Extract the (X, Y) coordinate from the center of the cell holding the provided text.  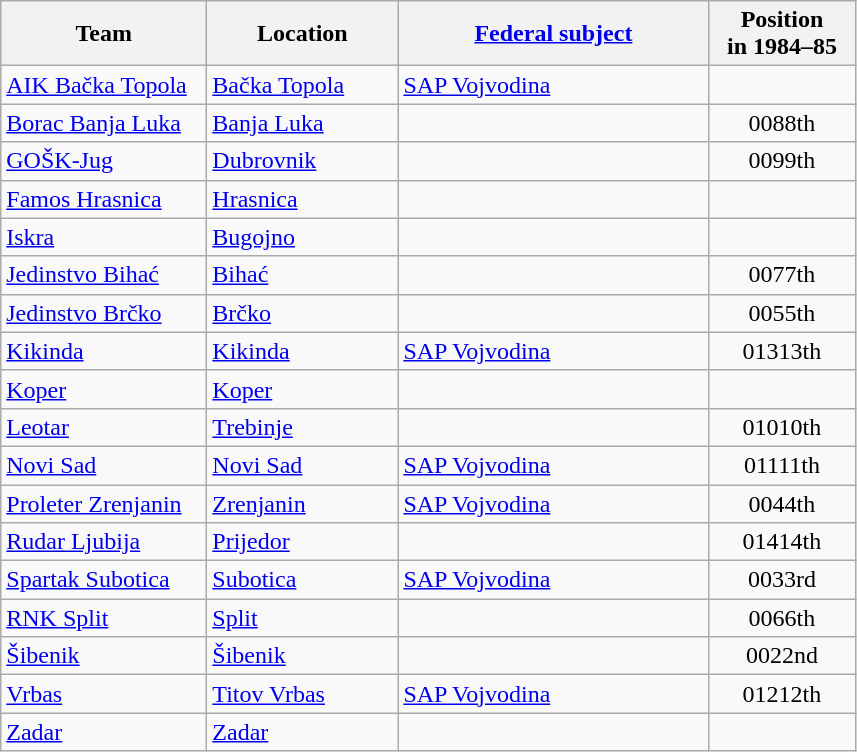
0088th (782, 123)
Brčko (302, 313)
AIK Bačka Topola (104, 85)
Positionin 1984–85 (782, 34)
Location (302, 34)
GOŠK-Jug (104, 161)
Jedinstvo Bihać (104, 275)
01313th (782, 351)
Dubrovnik (302, 161)
Federal subject (554, 34)
0044th (782, 503)
Split (302, 618)
Trebinje (302, 427)
Banja Luka (302, 123)
Bihać (302, 275)
01111th (782, 465)
0022nd (782, 656)
Prijedor (302, 542)
Borac Banja Luka (104, 123)
Bugojno (302, 237)
RNK Split (104, 618)
Famos Hrasnica (104, 199)
Hrasnica (302, 199)
0055th (782, 313)
Iskra (104, 237)
0099th (782, 161)
Spartak Subotica (104, 580)
01212th (782, 694)
Vrbas (104, 694)
0033rd (782, 580)
Proleter Zrenjanin (104, 503)
01010th (782, 427)
Titov Vrbas (302, 694)
Rudar Ljubija (104, 542)
Zrenjanin (302, 503)
Jedinstvo Brčko (104, 313)
01414th (782, 542)
Leotar (104, 427)
Team (104, 34)
0077th (782, 275)
0066th (782, 618)
Bačka Topola (302, 85)
Subotica (302, 580)
